Scan for the cell matching the given text and deliver its [x, y] coordinate at center. 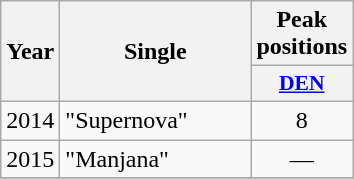
Year [30, 52]
8 [302, 120]
Single [156, 52]
2015 [30, 159]
DEN [302, 84]
— [302, 159]
"Supernova" [156, 120]
Peak positions [302, 34]
"Manjana" [156, 159]
2014 [30, 120]
